Search for the cell housing the specified text and yield its (X, Y) center coordinate. 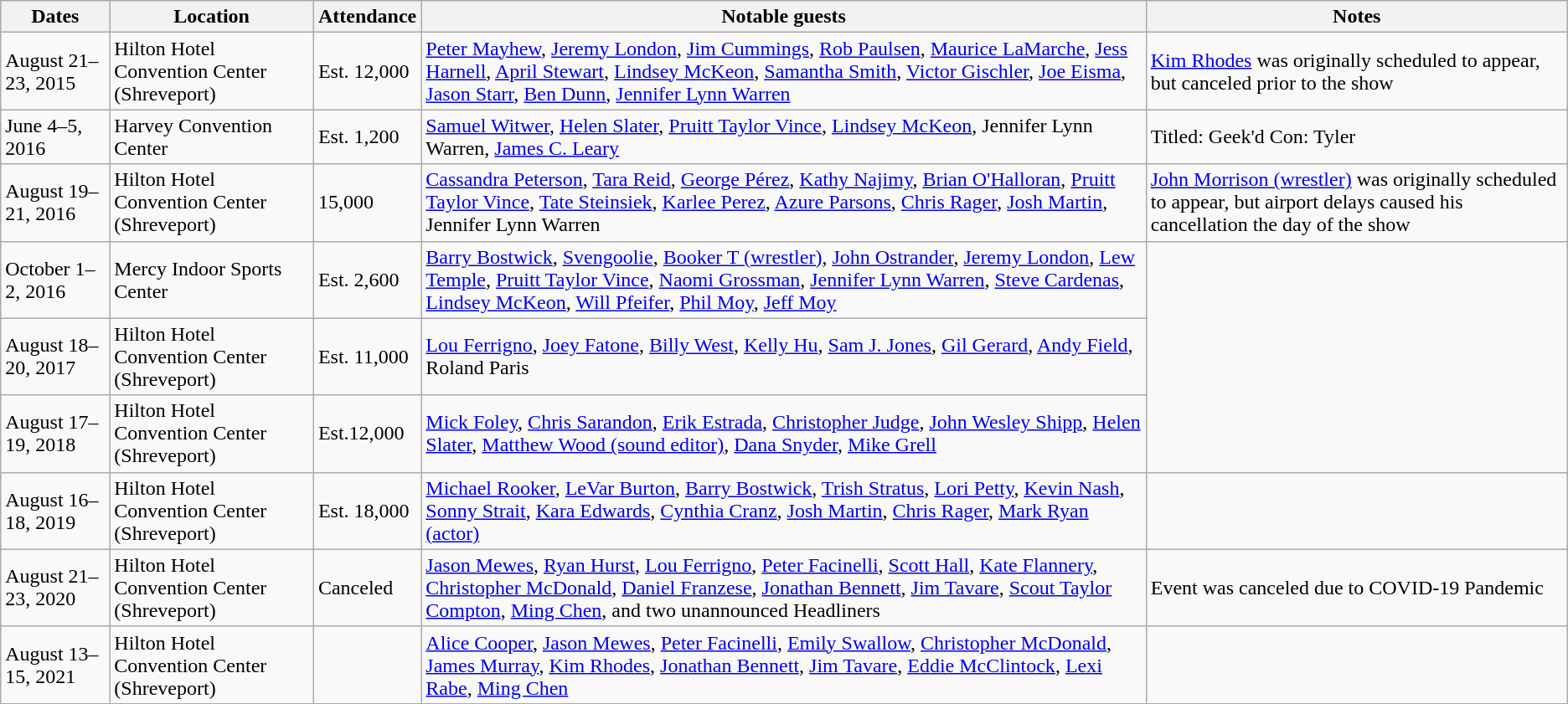
August 13–15, 2021 (55, 665)
August 18–20, 2017 (55, 357)
Location (212, 17)
June 4–5, 2016 (55, 137)
Est. 2,600 (367, 280)
Kim Rhodes was originally scheduled to appear, but canceled prior to the show (1357, 71)
August 17–19, 2018 (55, 434)
Est. 12,000 (367, 71)
Est. 1,200 (367, 137)
Samuel Witwer, Helen Slater, Pruitt Taylor Vince, Lindsey McKeon, Jennifer Lynn Warren, James C. Leary (784, 137)
Titled: Geek'd Con: Tyler (1357, 137)
August 19–21, 2016 (55, 203)
Notable guests (784, 17)
Harvey Convention Center (212, 137)
October 1–2, 2016 (55, 280)
August 21–23, 2015 (55, 71)
August 21–23, 2020 (55, 588)
Est. 18,000 (367, 511)
Canceled (367, 588)
Event was canceled due to COVID-19 Pandemic (1357, 588)
Est. 11,000 (367, 357)
15,000 (367, 203)
Attendance (367, 17)
Est.12,000 (367, 434)
Dates (55, 17)
Lou Ferrigno, Joey Fatone, Billy West, Kelly Hu, Sam J. Jones, Gil Gerard, Andy Field, Roland Paris (784, 357)
John Morrison (wrestler) was originally scheduled to appear, but airport delays caused his cancellation the day of the show (1357, 203)
Notes (1357, 17)
August 16–18, 2019 (55, 511)
Mick Foley, Chris Sarandon, Erik Estrada, Christopher Judge, John Wesley Shipp, Helen Slater, Matthew Wood (sound editor), Dana Snyder, Mike Grell (784, 434)
Mercy Indoor Sports Center (212, 280)
